For the text-containing cell, return its midpoint in (x, y) coordinate format. 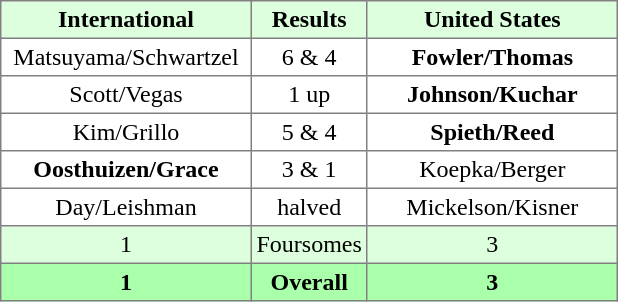
United States (492, 20)
1 up (309, 95)
Johnson/Kuchar (492, 95)
Koepka/Berger (492, 170)
Day/Leishman (126, 207)
Overall (309, 282)
Fowler/Thomas (492, 57)
Kim/Grillo (126, 132)
Foursomes (309, 245)
halved (309, 207)
6 & 4 (309, 57)
Mickelson/Kisner (492, 207)
Matsuyama/Schwartzel (126, 57)
Results (309, 20)
5 & 4 (309, 132)
3 & 1 (309, 170)
International (126, 20)
Spieth/Reed (492, 132)
Oosthuizen/Grace (126, 170)
Scott/Vegas (126, 95)
